Extract the [x, y] coordinate from the center of the cell holding the provided text.  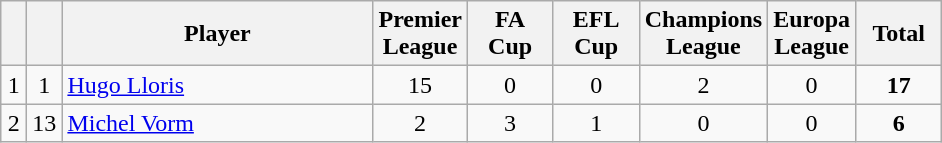
Champions League [703, 34]
6 [899, 123]
EFL Cup [596, 34]
Europa League [812, 34]
FA Cup [510, 34]
13 [44, 123]
3 [510, 123]
Hugo Lloris [218, 85]
Premier League [420, 34]
Player [218, 34]
Total [899, 34]
17 [899, 85]
Michel Vorm [218, 123]
15 [420, 85]
